Extract the (X, Y) coordinate from the center of the cell holding the provided text.  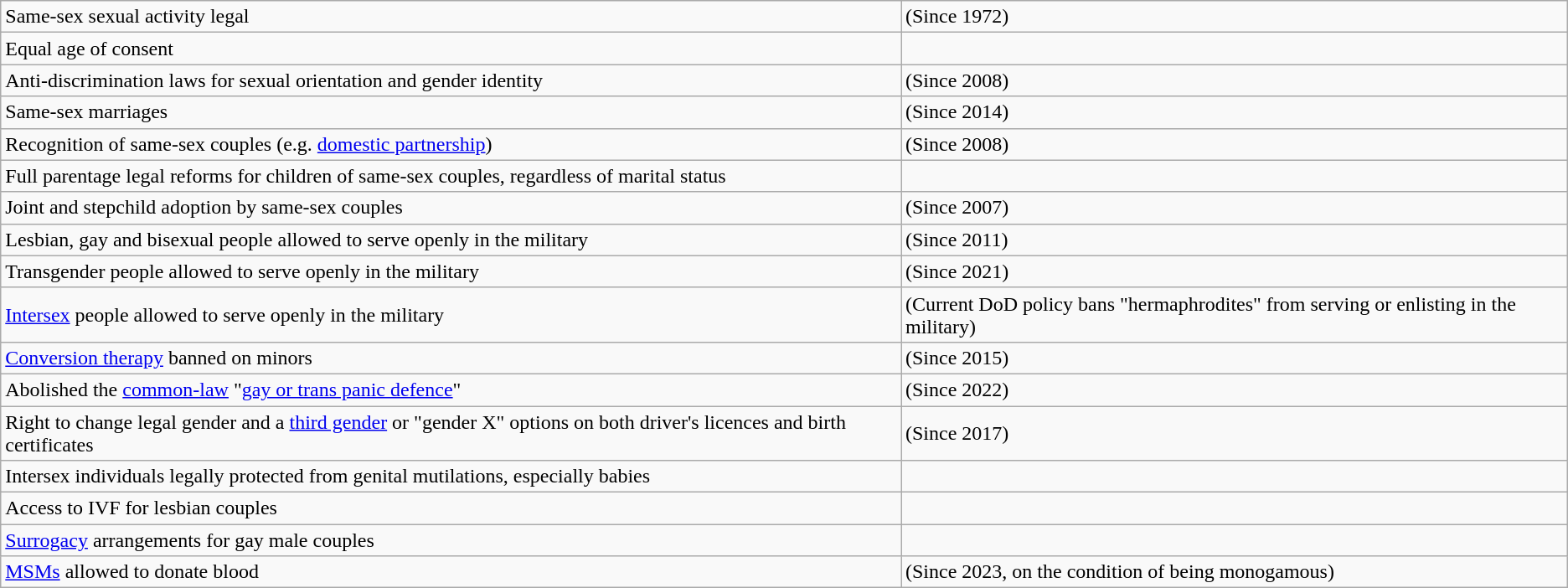
Same-sex sexual activity legal (451, 17)
(Since 2023, on the condition of being monogamous) (1235, 572)
(Since 2017) (1235, 432)
Joint and stepchild adoption by same-sex couples (451, 208)
Anti-discrimination laws for sexual orientation and gender identity (451, 80)
Transgender people allowed to serve openly in the military (451, 271)
MSMs allowed to donate blood (451, 572)
Equal age of consent (451, 49)
Access to IVF for lesbian couples (451, 508)
(Current DoD policy bans "hermaphrodites" from serving or enlisting in the military) (1235, 315)
Right to change legal gender and a third gender or "gender X" options on both driver's licences and birth certificates (451, 432)
(Since 2015) (1235, 358)
Same-sex marriages (451, 112)
(Since 2011) (1235, 240)
(Since 2014) (1235, 112)
Intersex people allowed to serve openly in the military (451, 315)
Abolished the common-law "gay or trans panic defence" (451, 389)
(Since 2022) (1235, 389)
Lesbian, gay and bisexual people allowed to serve openly in the military (451, 240)
Conversion therapy banned on minors (451, 358)
(Since 2021) (1235, 271)
Recognition of same-sex couples (e.g. domestic partnership) (451, 144)
(Since 2007) (1235, 208)
Surrogacy arrangements for gay male couples (451, 540)
Intersex individuals legally protected from genital mutilations, especially babies (451, 477)
(Since 1972) (1235, 17)
Full parentage legal reforms for children of same-sex couples, regardless of marital status (451, 176)
